Find where the given text appears and provide that cell's center as (X, Y) coordinate. 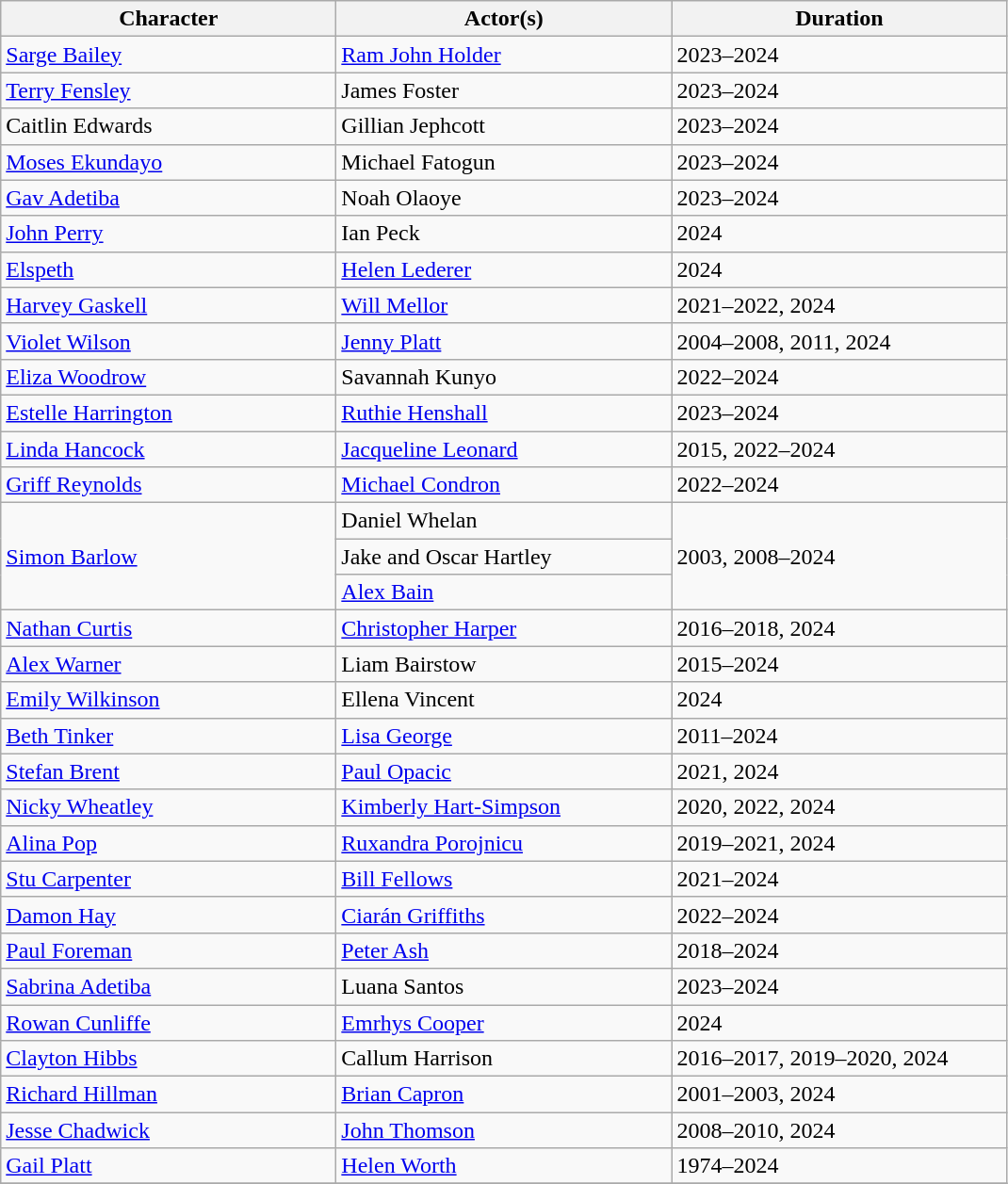
Estelle Harrington (169, 413)
Violet Wilson (169, 341)
2020, 2022, 2024 (839, 807)
John Thomson (504, 1130)
2011–2024 (839, 736)
Elspeth (169, 269)
Ram John Holder (504, 55)
Callum Harrison (504, 1059)
Jacqueline Leonard (504, 449)
Jake and Oscar Hartley (504, 557)
Savannah Kunyo (504, 377)
Rowan Cunliffe (169, 1022)
2016–2017, 2019–2020, 2024 (839, 1059)
Noah Olaoye (504, 198)
Clayton Hibbs (169, 1059)
Griff Reynolds (169, 485)
Sarge Bailey (169, 55)
Ruxandra Porojnicu (504, 843)
Gail Platt (169, 1166)
Ruthie Henshall (504, 413)
Christopher Harper (504, 628)
Bill Fellows (504, 879)
Peter Ash (504, 950)
2004–2008, 2011, 2024 (839, 341)
Character (169, 19)
2018–2024 (839, 950)
Brian Capron (504, 1095)
Gillian Jephcott (504, 126)
John Perry (169, 234)
2015, 2022–2024 (839, 449)
Michael Fatogun (504, 162)
Jenny Platt (504, 341)
Nicky Wheatley (169, 807)
1974–2024 (839, 1166)
James Foster (504, 90)
2001–2003, 2024 (839, 1095)
Ciarán Griffiths (504, 915)
Moses Ekundayo (169, 162)
Helen Worth (504, 1166)
Harvey Gaskell (169, 305)
Daniel Whelan (504, 521)
2021–2022, 2024 (839, 305)
2021–2024 (839, 879)
Emrhys Cooper (504, 1022)
Kimberly Hart-Simpson (504, 807)
Ian Peck (504, 234)
Alina Pop (169, 843)
Liam Bairstow (504, 664)
Paul Foreman (169, 950)
Paul Opacic (504, 771)
Damon Hay (169, 915)
Helen Lederer (504, 269)
Richard Hillman (169, 1095)
Will Mellor (504, 305)
2019–2021, 2024 (839, 843)
Linda Hancock (169, 449)
Michael Condron (504, 485)
2021, 2024 (839, 771)
Gav Adetiba (169, 198)
2015–2024 (839, 664)
Emily Wilkinson (169, 700)
Simon Barlow (169, 557)
Alex Warner (169, 664)
Alex Bain (504, 592)
Stefan Brent (169, 771)
Caitlin Edwards (169, 126)
2008–2010, 2024 (839, 1130)
Jesse Chadwick (169, 1130)
Luana Santos (504, 986)
Nathan Curtis (169, 628)
Stu Carpenter (169, 879)
Terry Fensley (169, 90)
Sabrina Adetiba (169, 986)
Actor(s) (504, 19)
Lisa George (504, 736)
2003, 2008–2024 (839, 557)
Ellena Vincent (504, 700)
2016–2018, 2024 (839, 628)
Beth Tinker (169, 736)
Eliza Woodrow (169, 377)
Duration (839, 19)
